Locate the cell with the specified text and output its [X, Y] center coordinate. 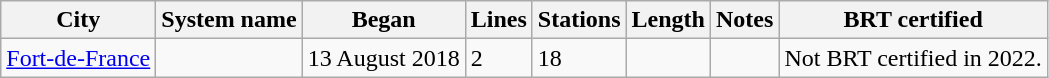
BRT certified [913, 20]
City [78, 20]
13 August 2018 [384, 58]
Notes [744, 20]
System name [229, 20]
Fort-de-France [78, 58]
18 [579, 58]
Not BRT certified in 2022. [913, 58]
Length [668, 20]
Lines [498, 20]
2 [498, 58]
Began [384, 20]
Stations [579, 20]
